Determine the (X, Y) coordinate at the center of the cell enclosing the given text.  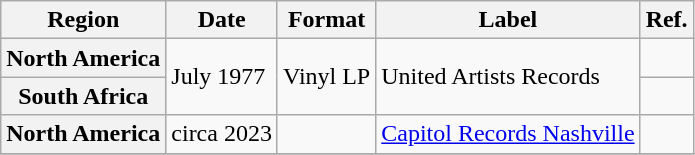
Ref. (666, 20)
Region (84, 20)
Label (508, 20)
South Africa (84, 96)
United Artists Records (508, 77)
July 1977 (222, 77)
circa 2023 (222, 134)
Capitol Records Nashville (508, 134)
Format (326, 20)
Date (222, 20)
Vinyl LP (326, 77)
